Return (X, Y) of the center of cell containing provided text 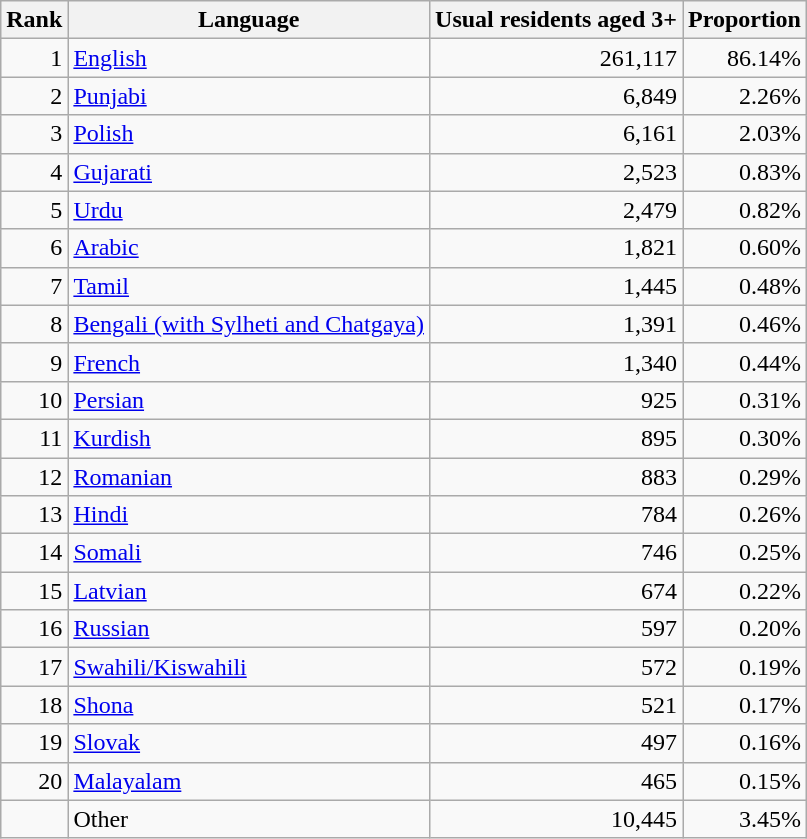
0.83% (744, 172)
Arabic (249, 248)
1,340 (556, 362)
0.82% (744, 210)
1,821 (556, 248)
2.03% (744, 134)
0.16% (744, 743)
Bengali (with Sylheti and Chatgaya) (249, 324)
Gujarati (249, 172)
3 (34, 134)
86.14% (744, 58)
0.48% (744, 286)
2.26% (744, 96)
0.19% (744, 667)
Other (249, 819)
0.30% (744, 438)
746 (556, 553)
11 (34, 438)
Hindi (249, 515)
Tamil (249, 286)
674 (556, 591)
Malayalam (249, 781)
12 (34, 477)
572 (556, 667)
9 (34, 362)
19 (34, 743)
597 (556, 629)
Shona (249, 705)
784 (556, 515)
0.44% (744, 362)
261,117 (556, 58)
0.25% (744, 553)
Polish (249, 134)
925 (556, 400)
4 (34, 172)
20 (34, 781)
2,479 (556, 210)
Usual residents aged 3+ (556, 20)
Proportion (744, 20)
1,445 (556, 286)
13 (34, 515)
6,161 (556, 134)
Language (249, 20)
6,849 (556, 96)
Russian (249, 629)
2 (34, 96)
Kurdish (249, 438)
521 (556, 705)
465 (556, 781)
18 (34, 705)
English (249, 58)
5 (34, 210)
14 (34, 553)
0.46% (744, 324)
0.20% (744, 629)
497 (556, 743)
17 (34, 667)
8 (34, 324)
16 (34, 629)
0.31% (744, 400)
0.26% (744, 515)
Slovak (249, 743)
0.17% (744, 705)
Urdu (249, 210)
883 (556, 477)
Rank (34, 20)
Punjabi (249, 96)
10,445 (556, 819)
Persian (249, 400)
0.22% (744, 591)
1 (34, 58)
15 (34, 591)
0.29% (744, 477)
3.45% (744, 819)
Latvian (249, 591)
Somali (249, 553)
0.60% (744, 248)
10 (34, 400)
0.15% (744, 781)
French (249, 362)
2,523 (556, 172)
7 (34, 286)
Romanian (249, 477)
6 (34, 248)
1,391 (556, 324)
895 (556, 438)
Swahili/Kiswahili (249, 667)
